Scan for the cell matching the given text and deliver its (x, y) coordinate at center. 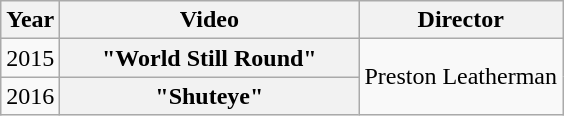
Video (210, 20)
2015 (30, 58)
Year (30, 20)
2016 (30, 96)
"Shuteye" (210, 96)
"World Still Round" (210, 58)
Preston Leatherman (461, 77)
Director (461, 20)
